Provide the (x, y) coordinate of the cell's center where the given text is located.  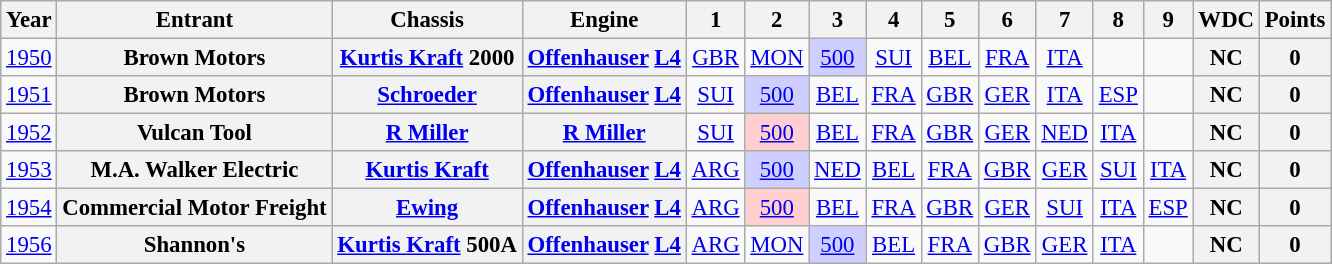
8 (1118, 20)
7 (1064, 20)
Ewing (427, 208)
Engine (604, 20)
Shannon's (194, 245)
2 (777, 20)
M.A. Walker Electric (194, 170)
5 (950, 20)
Kurtis Kraft 2000 (427, 58)
Points (1294, 20)
Vulcan Tool (194, 133)
Commercial Motor Freight (194, 208)
6 (1006, 20)
3 (838, 20)
1 (716, 20)
4 (894, 20)
Chassis (427, 20)
Year (29, 20)
Kurtis Kraft 500A (427, 245)
1951 (29, 95)
1956 (29, 245)
1953 (29, 170)
1950 (29, 58)
9 (1168, 20)
1952 (29, 133)
Schroeder (427, 95)
Entrant (194, 20)
WDC (1226, 20)
1954 (29, 208)
Kurtis Kraft (427, 170)
